Output the (X, Y) coordinate of the center of the cell containing the given text.  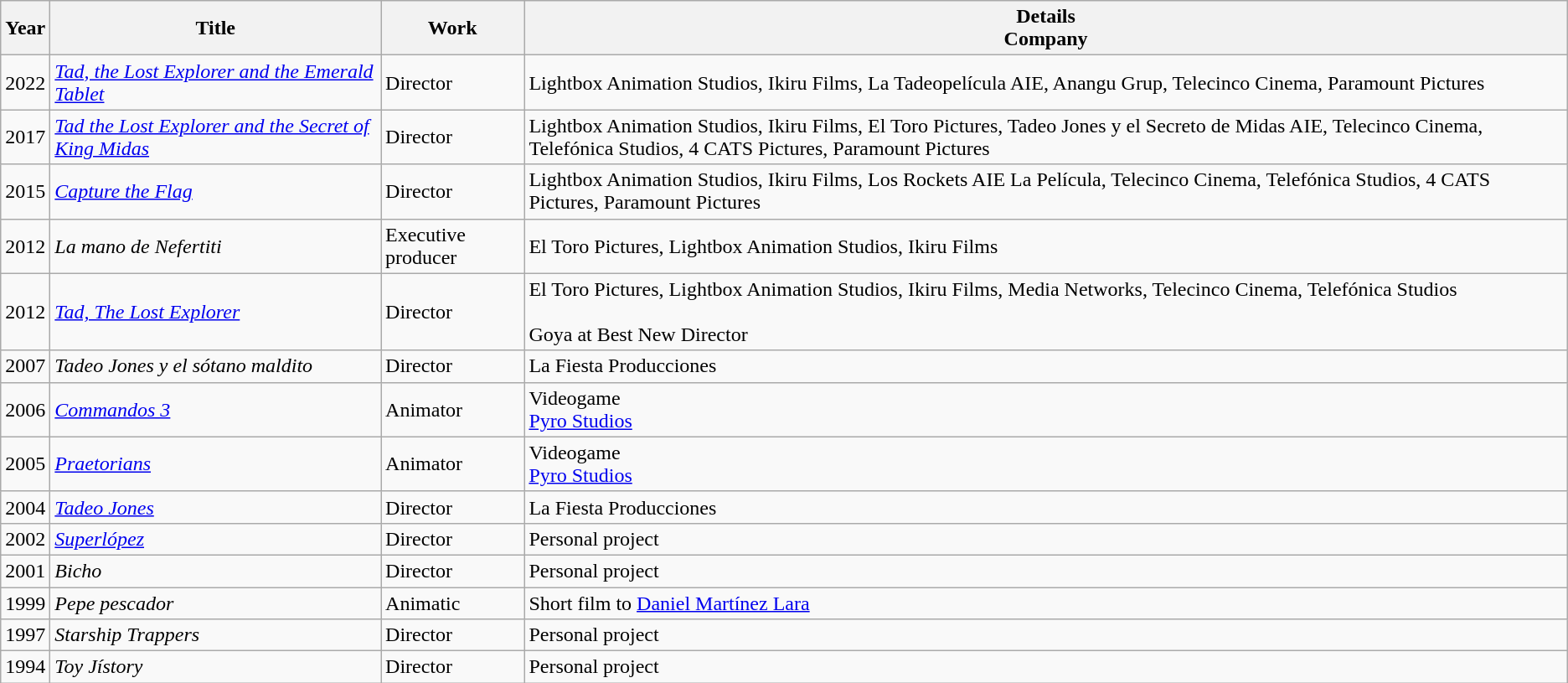
2022 (25, 82)
Superlópez (216, 539)
Toy Jístory (216, 667)
1997 (25, 635)
Commandos 3 (216, 409)
Work (452, 28)
Pepe pescador (216, 603)
Executive producer (452, 246)
DetailsCompany (1045, 28)
Year (25, 28)
La mano de Nefertiti (216, 246)
El Toro Pictures, Lightbox Animation Studios, Ikiru Films (1045, 246)
2017 (25, 137)
Praetorians (216, 464)
2006 (25, 409)
Starship Trappers (216, 635)
Lightbox Animation Studios, Ikiru Films, La Tadeopelícula AIE, Anangu Grup, Telecinco Cinema, Paramount Pictures (1045, 82)
Bicho (216, 571)
Tad, the Lost Explorer and the Emerald Tablet (216, 82)
2004 (25, 507)
2007 (25, 366)
2001 (25, 571)
Tad, The Lost Explorer (216, 312)
Title (216, 28)
1994 (25, 667)
2015 (25, 191)
Tadeo Jones (216, 507)
Lightbox Animation Studios, Ikiru Films, Los Rockets AIE La Película, Telecinco Cinema, Telefónica Studios, 4 CATS Pictures, Paramount Pictures (1045, 191)
Capture the Flag (216, 191)
Tadeo Jones y el sótano maldito (216, 366)
El Toro Pictures, Lightbox Animation Studios, Ikiru Films, Media Networks, Telecinco Cinema, Telefónica StudiosGoya at Best New Director (1045, 312)
2005 (25, 464)
2002 (25, 539)
1999 (25, 603)
Short film to Daniel Martínez Lara (1045, 603)
Animatic (452, 603)
Tad the Lost Explorer and the Secret of King Midas (216, 137)
